Extract the [x, y] coordinate from the center of the cell holding the provided text.  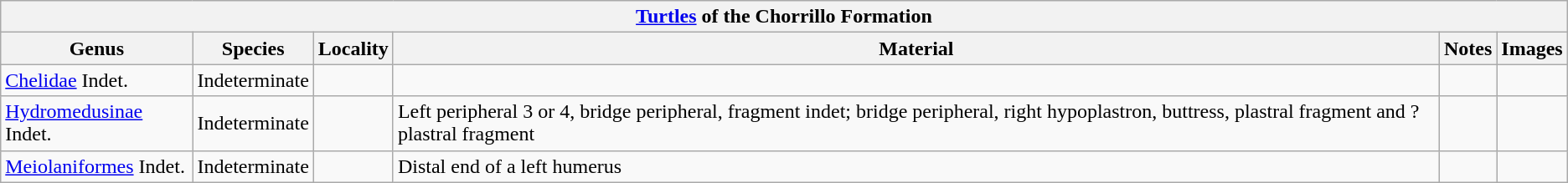
Left peripheral 3 or 4, bridge peripheral, fragment indet; bridge peripheral, right hypoplastron, buttress, plastral fragment and ?plastral fragment [916, 124]
Distal end of a left humerus [916, 166]
Chelidae Indet. [97, 80]
Turtles of the Chorrillo Formation [784, 17]
Genus [97, 48]
Images [1532, 48]
Species [253, 48]
Hydromedusinae Indet. [97, 124]
Notes [1467, 48]
Locality [353, 48]
Meiolaniformes Indet. [97, 166]
Material [916, 48]
